From the cell containing the given text, extract its center point as (X, Y) coordinate. 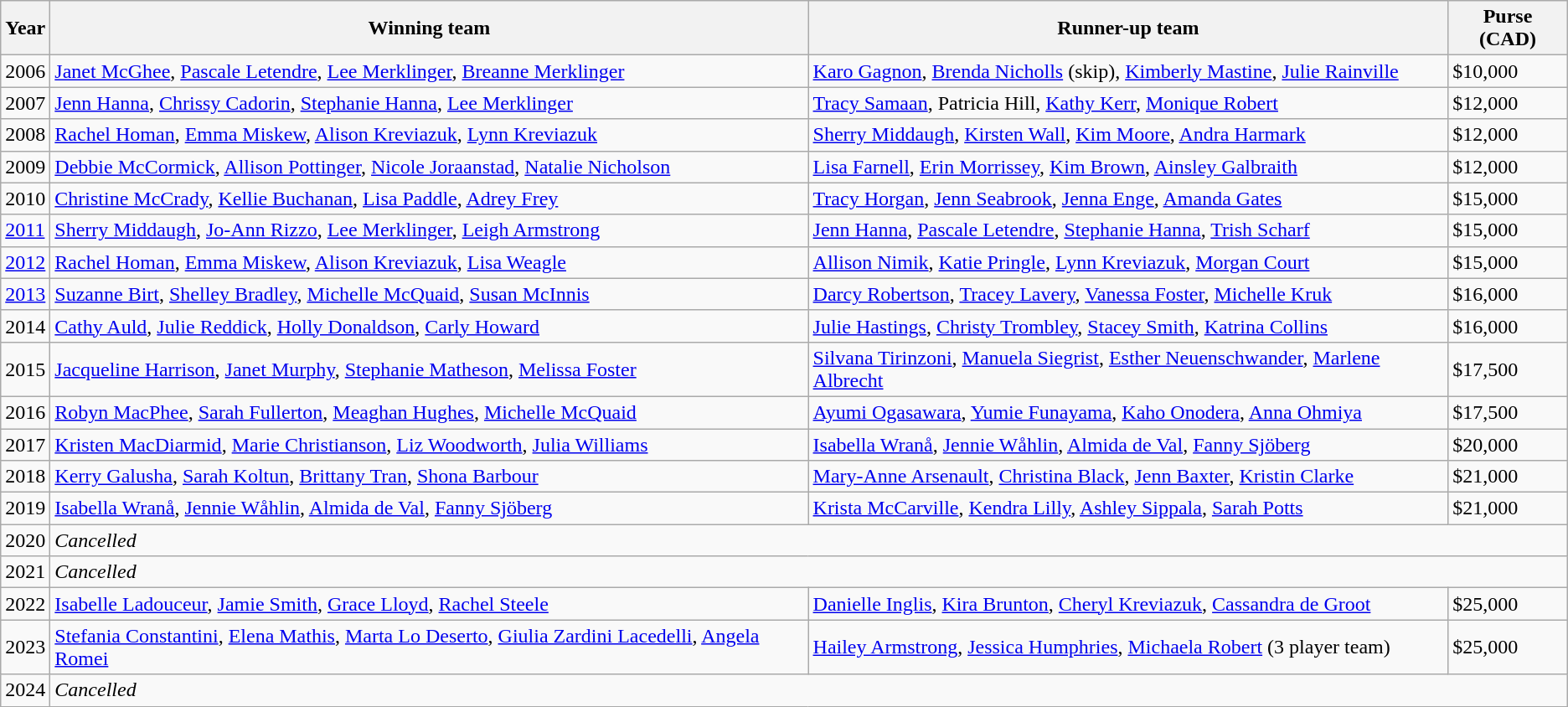
Rachel Homan, Emma Miskew, Alison Kreviazuk, Lynn Kreviazuk (429, 135)
2014 (25, 326)
Ayumi Ogasawara, Yumie Funayama, Kaho Onodera, Anna Ohmiya (1128, 412)
2006 (25, 71)
2017 (25, 445)
Krista McCarville, Kendra Lilly, Ashley Sippala, Sarah Potts (1128, 508)
2010 (25, 199)
2012 (25, 262)
2015 (25, 369)
2024 (25, 690)
Tracy Horgan, Jenn Seabrook, Jenna Enge, Amanda Gates (1128, 199)
Allison Nimik, Katie Pringle, Lynn Kreviazuk, Morgan Court (1128, 262)
2007 (25, 103)
Tracy Samaan, Patricia Hill, Kathy Kerr, Monique Robert (1128, 103)
2018 (25, 477)
2023 (25, 647)
Suzanne Birt, Shelley Bradley, Michelle McQuaid, Susan McInnis (429, 294)
Debbie McCormick, Allison Pottinger, Nicole Joraanstad, Natalie Nicholson (429, 167)
Janet McGhee, Pascale Letendre, Lee Merklinger, Breanne Merklinger (429, 71)
Stefania Constantini, Elena Mathis, Marta Lo Deserto, Giulia Zardini Lacedelli, Angela Romei (429, 647)
Jenn Hanna, Pascale Letendre, Stephanie Hanna, Trish Scharf (1128, 230)
Karo Gagnon, Brenda Nicholls (skip), Kimberly Mastine, Julie Rainville (1128, 71)
Christine McCrady, Kellie Buchanan, Lisa Paddle, Adrey Frey (429, 199)
Jenn Hanna, Chrissy Cadorin, Stephanie Hanna, Lee Merklinger (429, 103)
Jacqueline Harrison, Janet Murphy, Stephanie Matheson, Melissa Foster (429, 369)
2020 (25, 540)
2011 (25, 230)
$10,000 (1508, 71)
Runner-up team (1128, 28)
Lisa Farnell, Erin Morrissey, Kim Brown, Ainsley Galbraith (1128, 167)
Silvana Tirinzoni, Manuela Siegrist, Esther Neuenschwander, Marlene Albrecht (1128, 369)
2016 (25, 412)
2019 (25, 508)
Julie Hastings, Christy Trombley, Stacey Smith, Katrina Collins (1128, 326)
Sherry Middaugh, Kirsten Wall, Kim Moore, Andra Harmark (1128, 135)
2008 (25, 135)
Darcy Robertson, Tracey Lavery, Vanessa Foster, Michelle Kruk (1128, 294)
Sherry Middaugh, Jo-Ann Rizzo, Lee Merklinger, Leigh Armstrong (429, 230)
2022 (25, 604)
Purse (CAD) (1508, 28)
Year (25, 28)
Winning team (429, 28)
Rachel Homan, Emma Miskew, Alison Kreviazuk, Lisa Weagle (429, 262)
Danielle Inglis, Kira Brunton, Cheryl Kreviazuk, Cassandra de Groot (1128, 604)
2009 (25, 167)
Hailey Armstrong, Jessica Humphries, Michaela Robert (3 player team) (1128, 647)
2013 (25, 294)
Kerry Galusha, Sarah Koltun, Brittany Tran, Shona Barbour (429, 477)
Isabelle Ladouceur, Jamie Smith, Grace Lloyd, Rachel Steele (429, 604)
2021 (25, 572)
Robyn MacPhee, Sarah Fullerton, Meaghan Hughes, Michelle McQuaid (429, 412)
$20,000 (1508, 445)
Cathy Auld, Julie Reddick, Holly Donaldson, Carly Howard (429, 326)
Kristen MacDiarmid, Marie Christianson, Liz Woodworth, Julia Williams (429, 445)
Mary-Anne Arsenault, Christina Black, Jenn Baxter, Kristin Clarke (1128, 477)
